Provide the (X, Y) coordinate of the cell's center where the given text is located.  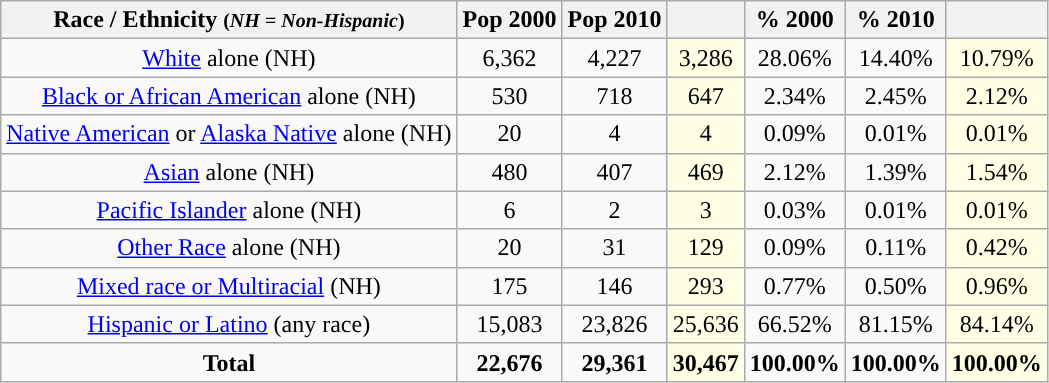
0.77% (794, 286)
3 (706, 210)
Hispanic or Latino (any race) (229, 324)
Race / Ethnicity (NH = Non-Hispanic) (229, 20)
146 (614, 286)
6,362 (510, 58)
Mixed race or Multiracial (NH) (229, 286)
15,083 (510, 324)
6 (510, 210)
4,227 (614, 58)
30,467 (706, 362)
10.79% (996, 58)
Asian alone (NH) (229, 172)
0.42% (996, 248)
84.14% (996, 324)
66.52% (794, 324)
647 (706, 96)
0.96% (996, 286)
1.39% (896, 172)
469 (706, 172)
Total (229, 362)
480 (510, 172)
0.11% (896, 248)
% 2000 (794, 20)
Pop 2000 (510, 20)
22,676 (510, 362)
3,286 (706, 58)
25,636 (706, 324)
Native American or Alaska Native alone (NH) (229, 134)
129 (706, 248)
718 (614, 96)
81.15% (896, 324)
% 2010 (896, 20)
2 (614, 210)
2.34% (794, 96)
29,361 (614, 362)
1.54% (996, 172)
293 (706, 286)
Pacific Islander alone (NH) (229, 210)
Pop 2010 (614, 20)
31 (614, 248)
14.40% (896, 58)
407 (614, 172)
White alone (NH) (229, 58)
28.06% (794, 58)
Black or African American alone (NH) (229, 96)
2.45% (896, 96)
23,826 (614, 324)
175 (510, 286)
0.50% (896, 286)
530 (510, 96)
0.03% (794, 210)
Other Race alone (NH) (229, 248)
